Locate the cell with the specified text and output its [x, y] center coordinate. 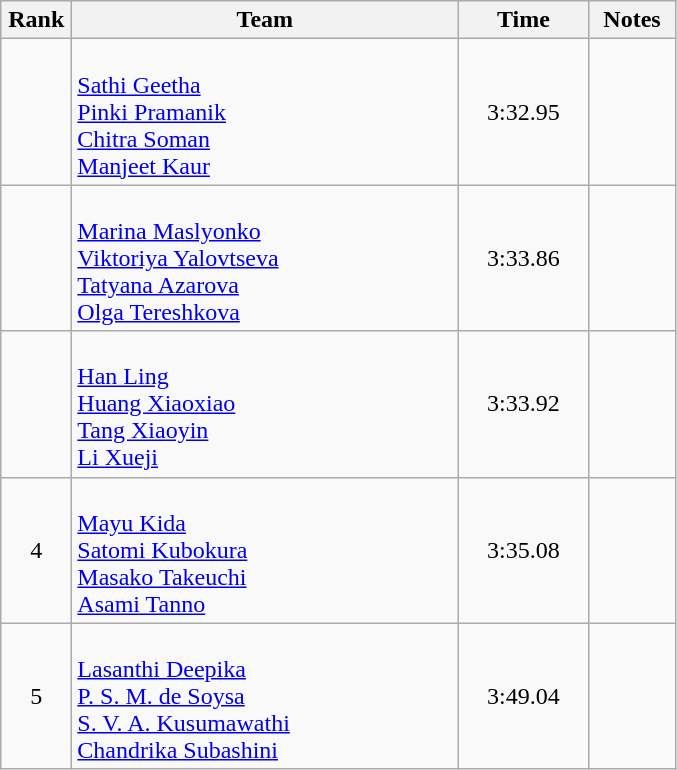
3:49.04 [524, 696]
Marina MaslyonkoViktoriya YalovtsevaTatyana AzarovaOlga Tereshkova [265, 258]
Han LingHuang XiaoxiaoTang XiaoyinLi Xueji [265, 404]
3:35.08 [524, 550]
Time [524, 20]
5 [36, 696]
Mayu KidaSatomi KubokuraMasako TakeuchiAsami Tanno [265, 550]
3:33.92 [524, 404]
3:32.95 [524, 112]
3:33.86 [524, 258]
Lasanthi DeepikaP. S. M. de SoysaS. V. A. KusumawathiChandrika Subashini [265, 696]
Notes [632, 20]
Sathi GeethaPinki PramanikChitra SomanManjeet Kaur [265, 112]
Team [265, 20]
4 [36, 550]
Rank [36, 20]
